Identify which cell holds the provided text, then report its [X, Y] central coordinate. 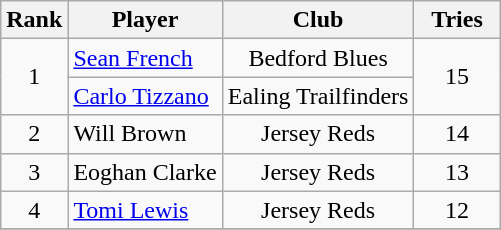
Rank [34, 20]
Bedford Blues [318, 58]
Tries [457, 20]
15 [457, 77]
1 [34, 77]
Club [318, 20]
Will Brown [145, 134]
Carlo Tizzano [145, 96]
Sean French [145, 58]
14 [457, 134]
Tomi Lewis [145, 210]
3 [34, 172]
2 [34, 134]
Ealing Trailfinders [318, 96]
13 [457, 172]
12 [457, 210]
4 [34, 210]
Player [145, 20]
Eoghan Clarke [145, 172]
